Identify which cell holds the provided text, then report its (x, y) central coordinate. 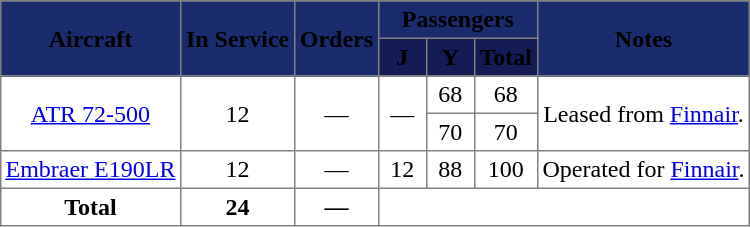
Embraer E190LR (90, 170)
Leased from Finnair. (643, 114)
88 (450, 170)
24 (238, 207)
100 (506, 170)
J (402, 57)
Orders (336, 38)
Aircraft (90, 38)
Y (450, 57)
In Service (238, 38)
Notes (643, 38)
Passengers (458, 20)
ATR 72-500 (90, 114)
Operated for Finnair. (643, 170)
